Detect which cell encompasses the target text, then output its (x, y) center coordinate. 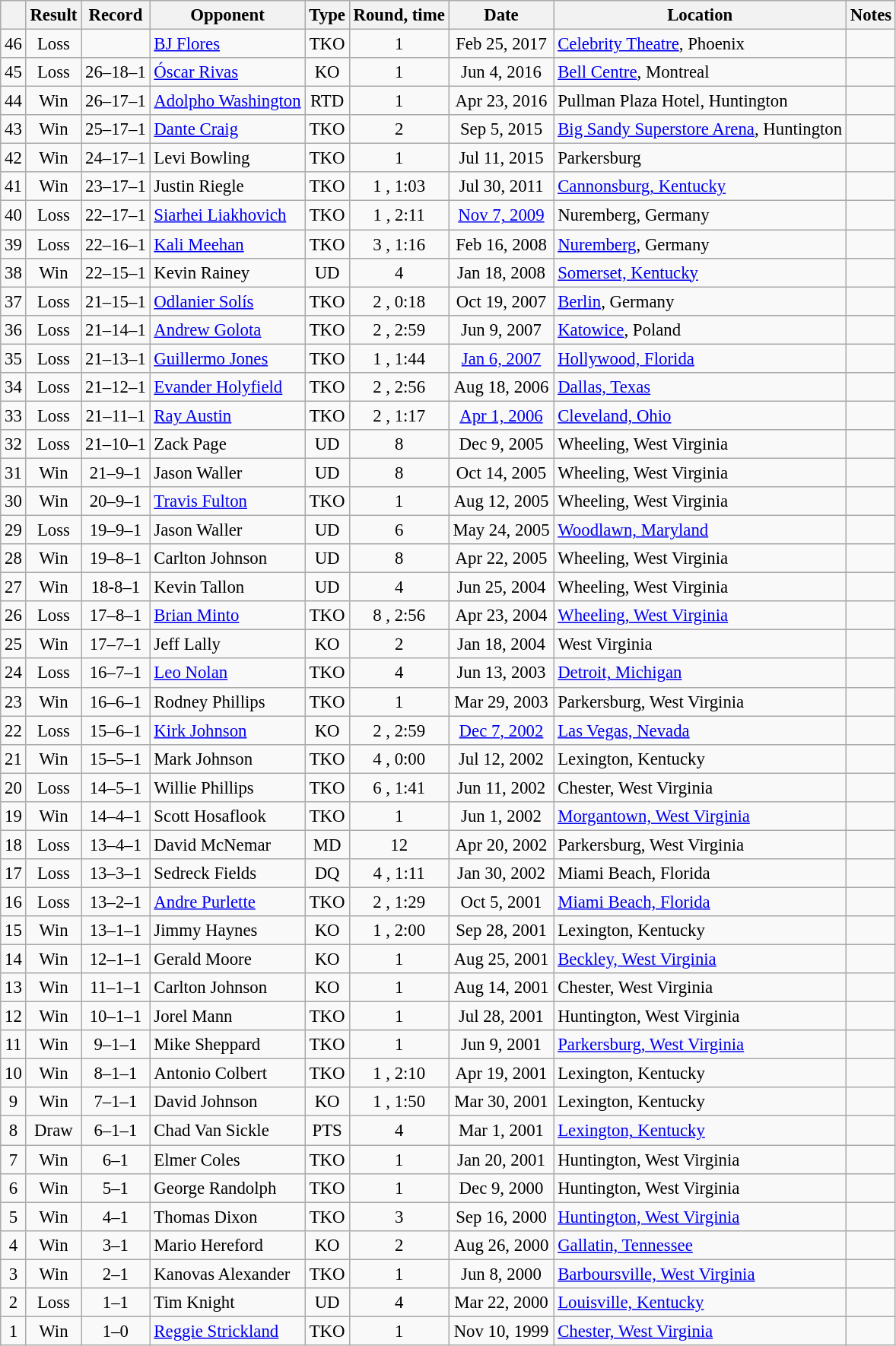
Somerset, Kentucky (700, 272)
Cleveland, Ohio (700, 415)
Jun 4, 2016 (501, 72)
Draw (53, 1131)
21–12–1 (116, 387)
1–1 (116, 1303)
Apr 22, 2005 (501, 558)
BJ Flores (227, 44)
Mar 22, 2000 (501, 1303)
14–4–1 (116, 816)
23–17–1 (116, 186)
43 (14, 129)
15–6–1 (116, 730)
Mark Johnson (227, 759)
Sep 28, 2001 (501, 931)
Evander Holyfield (227, 387)
4 , 0:00 (399, 759)
19–8–1 (116, 558)
14 (14, 959)
21–13–1 (116, 358)
Jun 25, 2004 (501, 587)
11 (14, 1045)
Date (501, 15)
21–11–1 (116, 415)
Opponent (227, 15)
Jun 11, 2002 (501, 788)
Bell Centre, Montreal (700, 72)
38 (14, 272)
Guillermo Jones (227, 358)
Jan 30, 2002 (501, 873)
4 , 1:11 (399, 873)
Gerald Moore (227, 959)
Dallas, Texas (700, 387)
2 , 1:29 (399, 902)
22–17–1 (116, 215)
Katowice, Poland (700, 329)
42 (14, 158)
25 (14, 644)
46 (14, 44)
Aug 18, 2006 (501, 387)
Jun 8, 2000 (501, 1274)
Jul 28, 2001 (501, 1017)
Gallatin, Tennessee (700, 1245)
18-8–1 (116, 587)
3 , 1:16 (399, 244)
Location (700, 15)
10 (14, 1074)
24–17–1 (116, 158)
Dec 7, 2002 (501, 730)
Apr 20, 2002 (501, 845)
6–1–1 (116, 1131)
Apr 19, 2001 (501, 1074)
Oct 19, 2007 (501, 301)
Dec 9, 2005 (501, 444)
Tim Knight (227, 1303)
Result (53, 15)
16–6–1 (116, 702)
32 (14, 444)
Leo Nolan (227, 673)
5–1 (116, 1188)
Jul 12, 2002 (501, 759)
17 (14, 873)
14–5–1 (116, 788)
Sedreck Fields (227, 873)
7–1–1 (116, 1103)
1 , 2:11 (399, 215)
Kevin Tallon (227, 587)
22 (14, 730)
Mario Hereford (227, 1245)
Sep 5, 2015 (501, 129)
Jul 30, 2011 (501, 186)
Morgantown, West Virginia (700, 816)
Woodlawn, Maryland (700, 530)
Mar 30, 2001 (501, 1103)
Feb 25, 2017 (501, 44)
1 , 1:44 (399, 358)
22–16–1 (116, 244)
9 (14, 1103)
Barboursville, West Virginia (700, 1274)
12–1–1 (116, 959)
6 , 1:41 (399, 788)
18 (14, 845)
21 (14, 759)
Cannonsburg, Kentucky (700, 186)
Jorel Mann (227, 1017)
2 , 2:56 (399, 387)
Round, time (399, 15)
9–1–1 (116, 1045)
Aug 26, 2000 (501, 1245)
Kevin Rainey (227, 272)
13–3–1 (116, 873)
Brian Minto (227, 616)
Aug 25, 2001 (501, 959)
4–1 (116, 1217)
26–17–1 (116, 101)
34 (14, 387)
Type (327, 15)
Notes (870, 15)
Jun 9, 2001 (501, 1045)
Jan 20, 2001 (501, 1160)
36 (14, 329)
Andre Purlette (227, 902)
11–1–1 (116, 988)
40 (14, 215)
20 (14, 788)
Dante Craig (227, 129)
23 (14, 702)
1 , 1:03 (399, 186)
Oct 14, 2005 (501, 473)
27 (14, 587)
37 (14, 301)
33 (14, 415)
Antonio Colbert (227, 1074)
Mar 1, 2001 (501, 1131)
Zack Page (227, 444)
Dec 9, 2000 (501, 1188)
Aug 14, 2001 (501, 988)
24 (14, 673)
Nov 10, 1999 (501, 1331)
39 (14, 244)
Louisville, Kentucky (700, 1303)
17–8–1 (116, 616)
May 24, 2005 (501, 530)
Apr 23, 2004 (501, 616)
7 (14, 1160)
21–15–1 (116, 301)
21–9–1 (116, 473)
Feb 16, 2008 (501, 244)
2–1 (116, 1274)
21–14–1 (116, 329)
Hollywood, Florida (700, 358)
Thomas Dixon (227, 1217)
Óscar Rivas (227, 72)
6–1 (116, 1160)
David Johnson (227, 1103)
Elmer Coles (227, 1160)
Pullman Plaza Hotel, Huntington (700, 101)
16–7–1 (116, 673)
Oct 5, 2001 (501, 902)
Jul 11, 2015 (501, 158)
DQ (327, 873)
44 (14, 101)
Jan 18, 2004 (501, 644)
Jan 6, 2007 (501, 358)
25–17–1 (116, 129)
Willie Phillips (227, 788)
Record (116, 15)
Levi Bowling (227, 158)
Detroit, Michigan (700, 673)
Andrew Golota (227, 329)
Jun 13, 2003 (501, 673)
28 (14, 558)
13–4–1 (116, 845)
David McNemar (227, 845)
Berlin, Germany (700, 301)
2 , 0:18 (399, 301)
20–9–1 (116, 501)
19–9–1 (116, 530)
1 , 2:10 (399, 1074)
Siarhei Liakhovich (227, 215)
Jun 1, 2002 (501, 816)
RTD (327, 101)
Kanovas Alexander (227, 1274)
3–1 (116, 1245)
Apr 23, 2016 (501, 101)
Kali Meehan (227, 244)
Aug 12, 2005 (501, 501)
Jimmy Haynes (227, 931)
45 (14, 72)
16 (14, 902)
1–0 (116, 1331)
Adolpho Washington (227, 101)
Sep 16, 2000 (501, 1217)
19 (14, 816)
29 (14, 530)
Celebrity Theatre, Phoenix (700, 44)
5 (14, 1217)
PTS (327, 1131)
Kirk Johnson (227, 730)
35 (14, 358)
15–5–1 (116, 759)
Reggie Strickland (227, 1331)
Big Sandy Superstore Arena, Huntington (700, 129)
21–10–1 (116, 444)
15 (14, 931)
Mar 29, 2003 (501, 702)
22–15–1 (116, 272)
Parkersburg (700, 158)
George Randolph (227, 1188)
1 , 2:00 (399, 931)
13–1–1 (116, 931)
Jan 18, 2008 (501, 272)
2 , 1:17 (399, 415)
Rodney Phillips (227, 702)
13 (14, 988)
Jeff Lally (227, 644)
MD (327, 845)
Ray Austin (227, 415)
26–18–1 (116, 72)
30 (14, 501)
Nov 7, 2009 (501, 215)
8 , 2:56 (399, 616)
Jun 9, 2007 (501, 329)
Odlanier Solís (227, 301)
8–1–1 (116, 1074)
West Virginia (700, 644)
1 , 1:50 (399, 1103)
31 (14, 473)
Travis Fulton (227, 501)
41 (14, 186)
Chad Van Sickle (227, 1131)
Justin Riegle (227, 186)
Apr 1, 2006 (501, 415)
13–2–1 (116, 902)
Mike Sheppard (227, 1045)
Beckley, West Virginia (700, 959)
Las Vegas, Nevada (700, 730)
10–1–1 (116, 1017)
26 (14, 616)
Scott Hosaflook (227, 816)
17–7–1 (116, 644)
